Find where the given text appears and provide that cell's center as [x, y] coordinate. 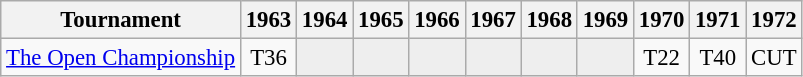
1966 [437, 20]
T22 [661, 58]
1972 [774, 20]
1971 [718, 20]
1968 [549, 20]
1964 [325, 20]
The Open Championship [121, 58]
1965 [381, 20]
CUT [774, 58]
1970 [661, 20]
T36 [268, 58]
1967 [493, 20]
T40 [718, 58]
1963 [268, 20]
Tournament [121, 20]
1969 [605, 20]
